Extract the [x, y] coordinate from the center of the cell holding the provided text.  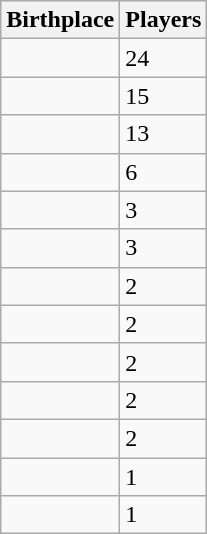
Birthplace [60, 20]
15 [164, 96]
6 [164, 172]
Players [164, 20]
24 [164, 58]
13 [164, 134]
